Pinpoint the cell where the given text exists, returning its (x, y) midpoint coordinate. 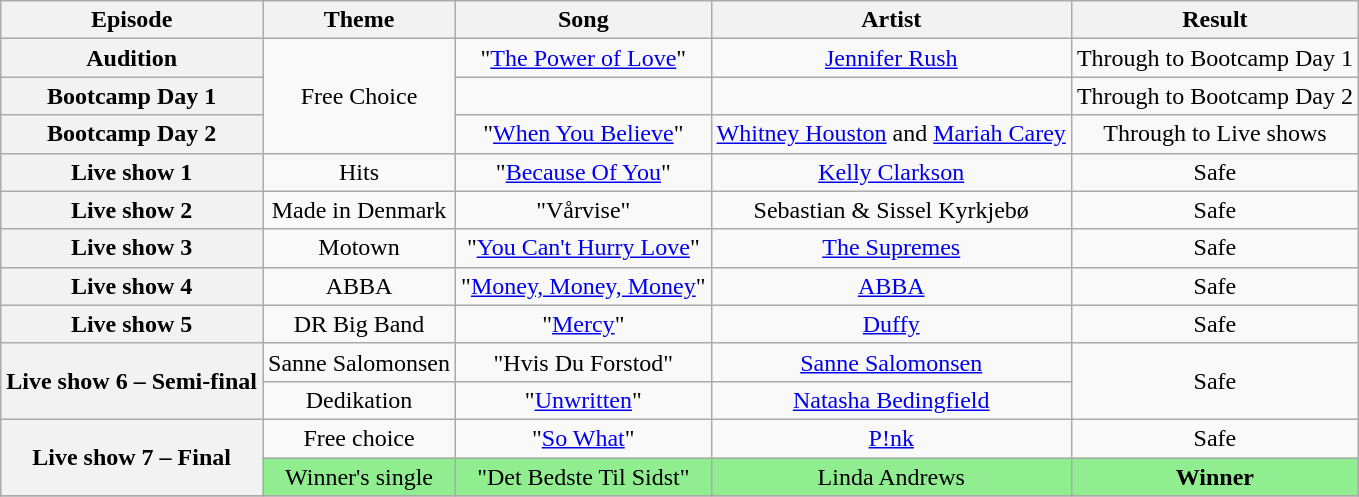
"Unwritten" (584, 400)
Live show 5 (132, 324)
Audition (132, 58)
"Mercy" (584, 324)
Live show 4 (132, 286)
Made in Denmark (358, 210)
DR Big Band (358, 324)
"Det Bedste Til Sidst" (584, 477)
"You Can't Hurry Love" (584, 248)
Through to Live shows (1214, 134)
Live show 1 (132, 172)
Kelly Clarkson (891, 172)
Natasha Bedingfield (891, 400)
"When You Believe" (584, 134)
"The Power of Love" (584, 58)
Through to Bootcamp Day 1 (1214, 58)
Linda Andrews (891, 477)
Free Choice (358, 96)
"So What" (584, 438)
Hits (358, 172)
"Hvis Du Forstod" (584, 362)
Live show 7 – Final (132, 457)
Result (1214, 20)
Artist (891, 20)
"Money, Money, Money" (584, 286)
Whitney Houston and Mariah Carey (891, 134)
Through to Bootcamp Day 2 (1214, 96)
Winner (1214, 477)
Bootcamp Day 1 (132, 96)
Sebastian & Sissel Kyrkjebø (891, 210)
Theme (358, 20)
Episode (132, 20)
Live show 3 (132, 248)
Jennifer Rush (891, 58)
Duffy (891, 324)
Bootcamp Day 2 (132, 134)
"Because Of You" (584, 172)
The Supremes (891, 248)
"Vårvise" (584, 210)
Free choice (358, 438)
Motown (358, 248)
P!nk (891, 438)
Dedikation (358, 400)
Song (584, 20)
Winner's single (358, 477)
Live show 2 (132, 210)
Live show 6 – Semi-final (132, 381)
